Search for the cell housing the specified text and yield its (x, y) center coordinate. 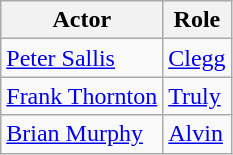
Frank Thornton (82, 96)
Role (197, 20)
Actor (82, 20)
Alvin (197, 134)
Truly (197, 96)
Brian Murphy (82, 134)
Peter Sallis (82, 58)
Clegg (197, 58)
